Detect which cell encompasses the target text, then output its [X, Y] center coordinate. 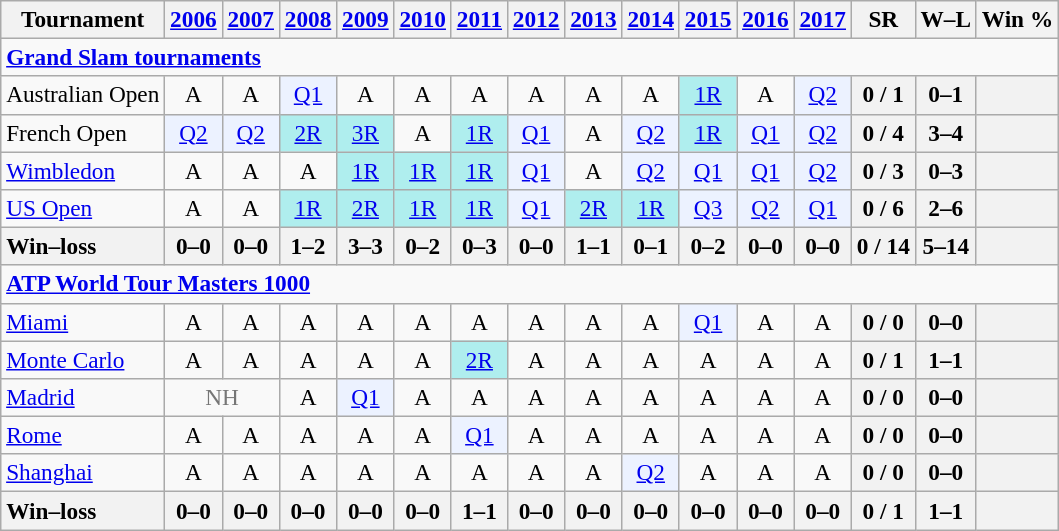
Madrid [83, 397]
2014 [650, 19]
3R [366, 133]
2013 [594, 19]
2008 [308, 19]
0 / 3 [883, 170]
Monte Carlo [83, 359]
2006 [194, 19]
Wimbledon [83, 170]
ATP World Tour Masters 1000 [530, 284]
Miami [83, 322]
2016 [766, 19]
Q3 [708, 208]
3–4 [946, 133]
Rome [83, 435]
2–6 [946, 208]
NH [222, 397]
0 / 14 [883, 246]
Australian Open [83, 95]
2012 [536, 19]
2009 [366, 19]
2007 [250, 19]
Shanghai [83, 473]
0 / 4 [883, 133]
1–2 [308, 246]
2011 [479, 19]
French Open [83, 133]
SR [883, 19]
2015 [708, 19]
Tournament [83, 19]
0 / 6 [883, 208]
3–3 [366, 246]
Win % [1017, 19]
5–14 [946, 246]
W–L [946, 19]
2010 [422, 19]
US Open [83, 208]
2017 [822, 19]
Grand Slam tournaments [530, 57]
